From the cell containing the given text, extract its center point as (X, Y) coordinate. 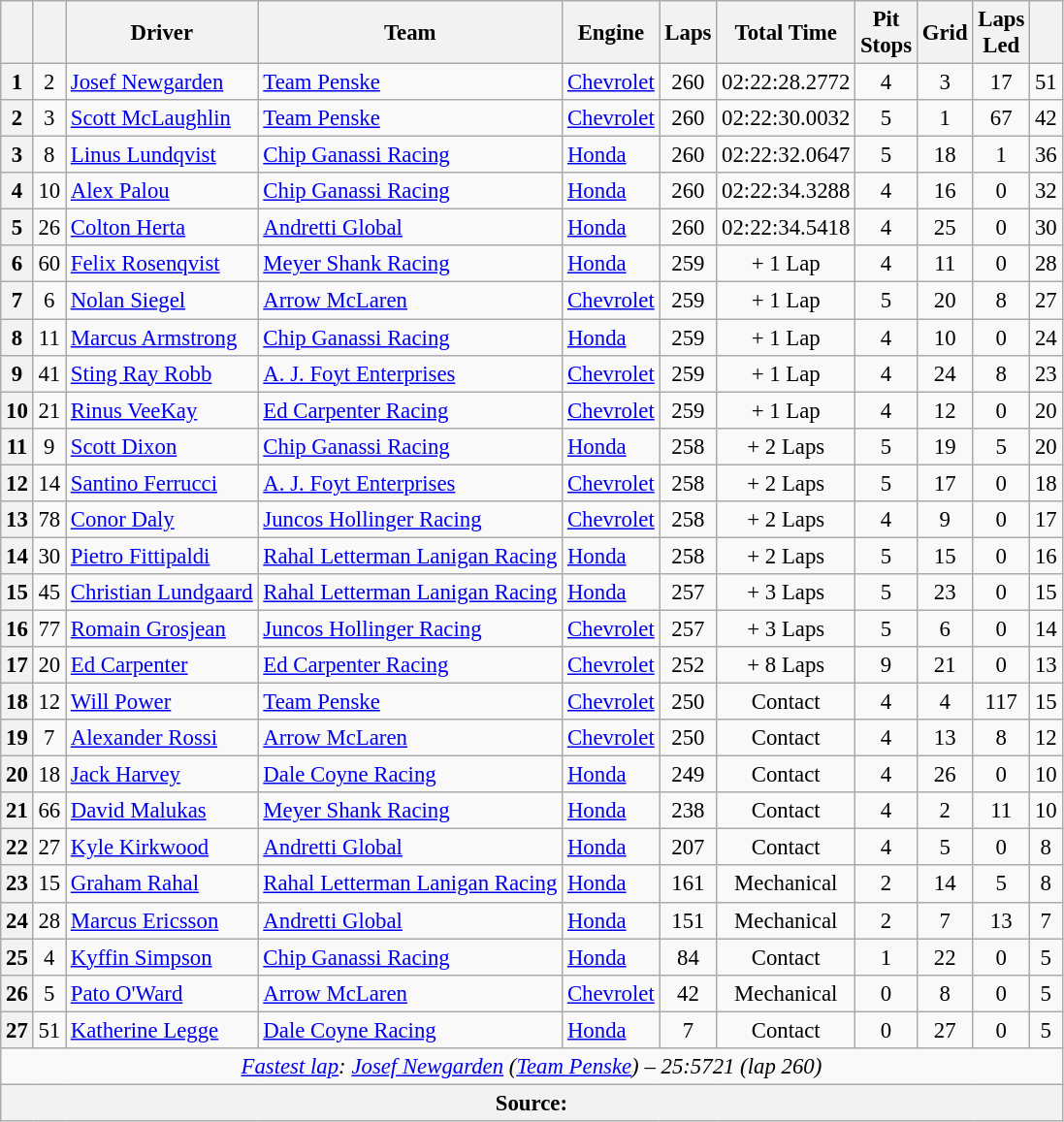
36 (1046, 155)
Scott McLaughlin (163, 118)
Christian Lundgaard (163, 593)
117 (1001, 702)
Santino Ferrucci (163, 483)
Kyffin Simpson (163, 957)
02:22:34.5418 (786, 228)
Kyle Kirkwood (163, 848)
PitStops (887, 33)
Fastest lap: Josef Newgarden (Team Penske) – 25:5721 (lap 260) (532, 1067)
Graham Rahal (163, 884)
Katherine Legge (163, 1030)
Marcus Ericsson (163, 920)
Marcus Armstrong (163, 337)
Felix Rosenqvist (163, 265)
151 (689, 920)
Scott Dixon (163, 446)
Rinus VeeKay (163, 410)
Linus Lundqvist (163, 155)
207 (689, 848)
66 (48, 811)
Nolan Siegel (163, 301)
+ 8 Laps (786, 665)
Will Power (163, 702)
Total Time (786, 33)
252 (689, 665)
238 (689, 811)
02:22:32.0647 (786, 155)
Team (410, 33)
Engine (611, 33)
Colton Herta (163, 228)
41 (48, 373)
Alex Palou (163, 191)
Jack Harvey (163, 775)
Source: (532, 1103)
Sting Ray Robb (163, 373)
Romain Grosjean (163, 628)
Laps (689, 33)
Ed Carpenter (163, 665)
02:22:30.0032 (786, 118)
Driver (163, 33)
45 (48, 593)
60 (48, 265)
02:22:34.3288 (786, 191)
Pato O'Ward (163, 993)
Pietro Fittipaldi (163, 556)
Conor Daly (163, 520)
Grid (945, 33)
LapsLed (1001, 33)
84 (689, 957)
Alexander Rossi (163, 738)
161 (689, 884)
67 (1001, 118)
32 (1046, 191)
02:22:28.2772 (786, 82)
77 (48, 628)
78 (48, 520)
David Malukas (163, 811)
249 (689, 775)
Josef Newgarden (163, 82)
